Return [X, Y] of the center of cell containing provided text 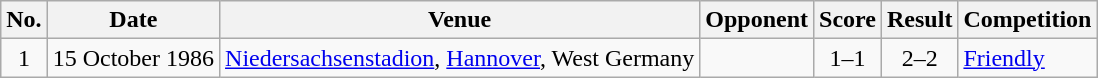
Venue [460, 20]
15 October 1986 [133, 58]
2–2 [920, 58]
Date [133, 20]
No. [24, 20]
1 [24, 58]
Opponent [757, 20]
Result [920, 20]
Friendly [1028, 58]
1–1 [848, 58]
Score [848, 20]
Competition [1028, 20]
Niedersachsenstadion, Hannover, West Germany [460, 58]
